Capture the cell that displays the provided text and extract its [x, y] central coordinate. 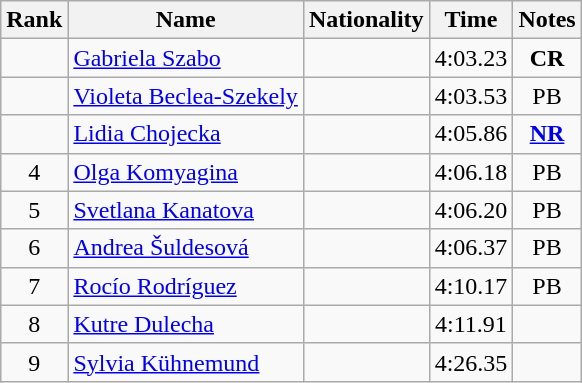
Andrea Šuldesová [186, 248]
4:11.91 [471, 324]
Svetlana Kanatova [186, 210]
Lidia Chojecka [186, 134]
6 [34, 248]
Notes [547, 20]
Rank [34, 20]
CR [547, 58]
NR [547, 134]
4:06.37 [471, 248]
8 [34, 324]
4:10.17 [471, 286]
4:03.23 [471, 58]
Gabriela Szabo [186, 58]
Name [186, 20]
Time [471, 20]
4:26.35 [471, 362]
Nationality [366, 20]
4:06.18 [471, 172]
Olga Komyagina [186, 172]
9 [34, 362]
4:03.53 [471, 96]
7 [34, 286]
Sylvia Kühnemund [186, 362]
Kutre Dulecha [186, 324]
Rocío Rodríguez [186, 286]
4:06.20 [471, 210]
4 [34, 172]
4:05.86 [471, 134]
Violeta Beclea-Szekely [186, 96]
5 [34, 210]
